For the text-containing cell, return its midpoint in [x, y] coordinate format. 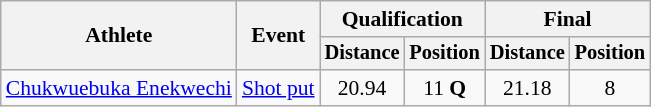
Shot put [278, 88]
Athlete [119, 36]
Event [278, 36]
21.18 [528, 88]
20.94 [362, 88]
Final [568, 19]
Qualification [402, 19]
8 [610, 88]
11 Q [444, 88]
Chukwuebuka Enekwechi [119, 88]
